Scan for the cell matching the given text and deliver its (X, Y) coordinate at center. 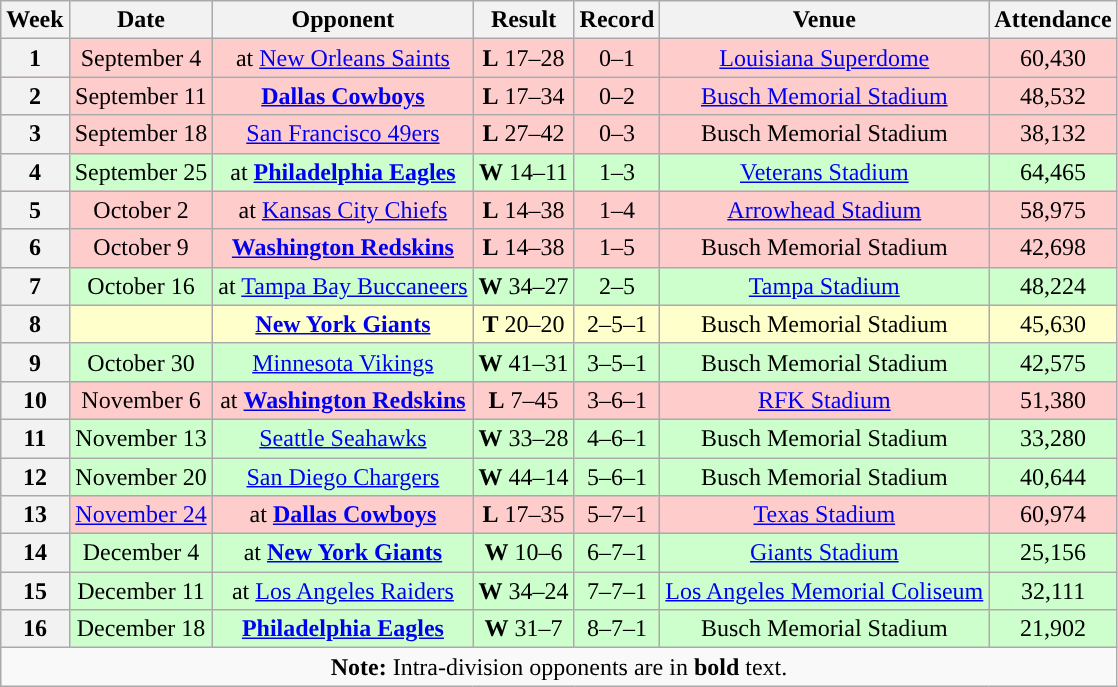
14 (35, 553)
Dallas Cowboys (343, 96)
W 41–31 (524, 362)
2 (35, 96)
Record (617, 20)
Los Angeles Memorial Coliseum (824, 591)
4–6–1 (617, 438)
at Los Angeles Raiders (343, 591)
Opponent (343, 20)
7 (35, 286)
T 20–20 (524, 324)
December 11 (141, 591)
8 (35, 324)
38,132 (1053, 134)
at New York Giants (343, 553)
11 (35, 438)
at Dallas Cowboys (343, 515)
December 18 (141, 629)
at Philadelphia Eagles (343, 172)
W 14–11 (524, 172)
Result (524, 20)
Louisiana Superdome (824, 58)
September 18 (141, 134)
Date (141, 20)
New York Giants (343, 324)
60,430 (1053, 58)
October 16 (141, 286)
Venue (824, 20)
Seattle Seahawks (343, 438)
Giants Stadium (824, 553)
November 6 (141, 400)
September 11 (141, 96)
5 (35, 210)
32,111 (1053, 591)
L 27–42 (524, 134)
2–5 (617, 286)
Week (35, 20)
Veterans Stadium (824, 172)
November 24 (141, 515)
L 17–35 (524, 515)
at Tampa Bay Buccaneers (343, 286)
25,156 (1053, 553)
Philadelphia Eagles (343, 629)
48,532 (1053, 96)
at Kansas City Chiefs (343, 210)
Note: Intra-division opponents are in bold text. (559, 667)
W 33–28 (524, 438)
58,975 (1053, 210)
1–4 (617, 210)
September 25 (141, 172)
45,630 (1053, 324)
12 (35, 477)
33,280 (1053, 438)
10 (35, 400)
L 17–28 (524, 58)
16 (35, 629)
Arrowhead Stadium (824, 210)
L 17–34 (524, 96)
L 7–45 (524, 400)
3–6–1 (617, 400)
0–2 (617, 96)
51,380 (1053, 400)
at New Orleans Saints (343, 58)
13 (35, 515)
October 30 (141, 362)
December 4 (141, 553)
W 34–27 (524, 286)
San Francisco 49ers (343, 134)
W 31–7 (524, 629)
6 (35, 248)
November 13 (141, 438)
6–7–1 (617, 553)
W 44–14 (524, 477)
October 2 (141, 210)
1–3 (617, 172)
1 (35, 58)
0–1 (617, 58)
RFK Stadium (824, 400)
48,224 (1053, 286)
15 (35, 591)
4 (35, 172)
42,575 (1053, 362)
0–3 (617, 134)
40,644 (1053, 477)
Tampa Stadium (824, 286)
21,902 (1053, 629)
42,698 (1053, 248)
5–6–1 (617, 477)
October 9 (141, 248)
60,974 (1053, 515)
Washington Redskins (343, 248)
W 10–6 (524, 553)
9 (35, 362)
7–7–1 (617, 591)
2–5–1 (617, 324)
3 (35, 134)
5–7–1 (617, 515)
San Diego Chargers (343, 477)
1–5 (617, 248)
64,465 (1053, 172)
Minnesota Vikings (343, 362)
3–5–1 (617, 362)
Attendance (1053, 20)
W 34–24 (524, 591)
8–7–1 (617, 629)
November 20 (141, 477)
September 4 (141, 58)
at Washington Redskins (343, 400)
Texas Stadium (824, 515)
